Identify which cell holds the provided text, then report its (x, y) central coordinate. 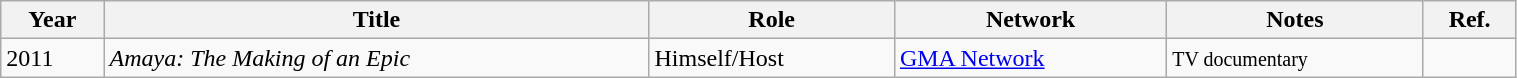
Role (772, 20)
Network (1030, 20)
Title (376, 20)
TV documentary (1296, 58)
Amaya: The Making of an Epic (376, 58)
Himself/Host (772, 58)
Notes (1296, 20)
GMA Network (1030, 58)
Year (52, 20)
2011 (52, 58)
Ref. (1470, 20)
